For the text-containing cell, return its midpoint in (X, Y) coordinate format. 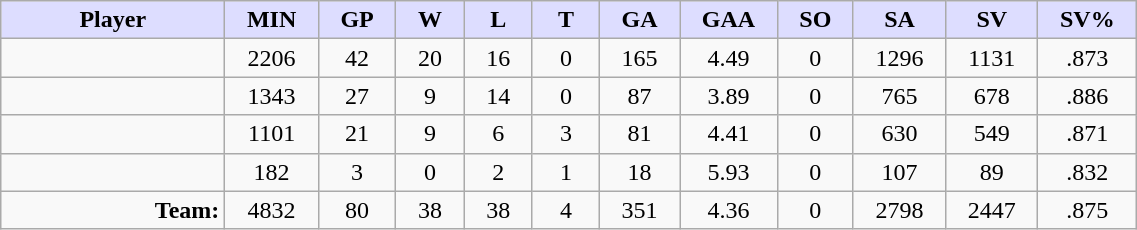
107 (899, 172)
1131 (992, 58)
4.36 (729, 210)
GA (640, 20)
5.93 (729, 172)
.871 (1088, 134)
6 (498, 134)
W (430, 20)
351 (640, 210)
GAA (729, 20)
87 (640, 96)
549 (992, 134)
81 (640, 134)
80 (357, 210)
SV (992, 20)
2447 (992, 210)
T (566, 20)
21 (357, 134)
.832 (1088, 172)
1101 (272, 134)
14 (498, 96)
4.49 (729, 58)
42 (357, 58)
16 (498, 58)
2 (498, 172)
678 (992, 96)
3.89 (729, 96)
.875 (1088, 210)
18 (640, 172)
182 (272, 172)
4 (566, 210)
765 (899, 96)
27 (357, 96)
1296 (899, 58)
630 (899, 134)
1 (566, 172)
L (498, 20)
Player (113, 20)
.886 (1088, 96)
MIN (272, 20)
4832 (272, 210)
SV% (1088, 20)
165 (640, 58)
.873 (1088, 58)
GP (357, 20)
1343 (272, 96)
SA (899, 20)
2206 (272, 58)
SO (815, 20)
20 (430, 58)
Team: (113, 210)
89 (992, 172)
4.41 (729, 134)
2798 (899, 210)
